Determine the (X, Y) coordinate at the center of the cell enclosing the given text.  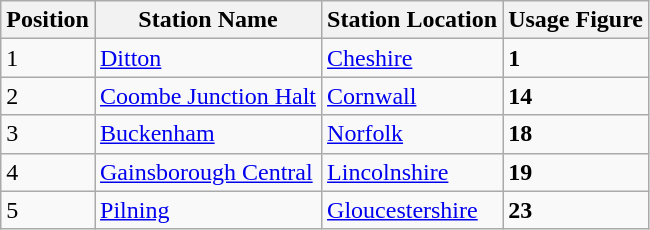
Pilning (208, 210)
Usage Figure (576, 20)
4 (48, 172)
Cheshire (412, 58)
5 (48, 210)
Position (48, 20)
14 (576, 96)
Norfolk (412, 134)
Gloucestershire (412, 210)
Coombe Junction Halt (208, 96)
Buckenham (208, 134)
2 (48, 96)
3 (48, 134)
Station Name (208, 20)
19 (576, 172)
Cornwall (412, 96)
Station Location (412, 20)
Gainsborough Central (208, 172)
Ditton (208, 58)
23 (576, 210)
Lincolnshire (412, 172)
18 (576, 134)
